Extract the [X, Y] coordinate from the center of the cell holding the provided text.  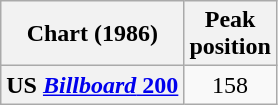
Chart (1986) [92, 34]
Peakposition [230, 34]
US Billboard 200 [92, 85]
158 [230, 85]
